Determine the (X, Y) coordinate at the center of the cell enclosing the given text.  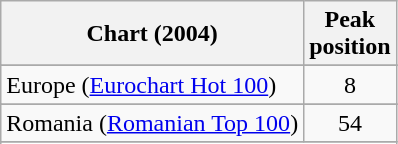
Europe (Eurochart Hot 100) (152, 85)
Peakposition (350, 34)
Romania (Romanian Top 100) (152, 123)
54 (350, 123)
Chart (2004) (152, 34)
8 (350, 85)
